For the text-containing cell, return its midpoint in (x, y) coordinate format. 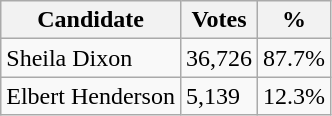
Elbert Henderson (91, 96)
36,726 (218, 58)
5,139 (218, 96)
12.3% (294, 96)
% (294, 20)
Votes (218, 20)
Candidate (91, 20)
Sheila Dixon (91, 58)
87.7% (294, 58)
